Return the [X, Y] coordinate for the center point of the cell that contains the specified text.  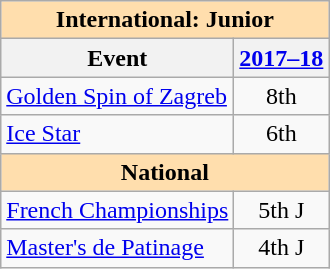
8th [282, 96]
4th J [282, 248]
International: Junior [165, 20]
French Championships [118, 210]
2017–18 [282, 58]
6th [282, 134]
Event [118, 58]
5th J [282, 210]
Golden Spin of Zagreb [118, 96]
National [165, 172]
Master's de Patinage [118, 248]
Ice Star [118, 134]
